Identify which cell holds the provided text, then report its (x, y) central coordinate. 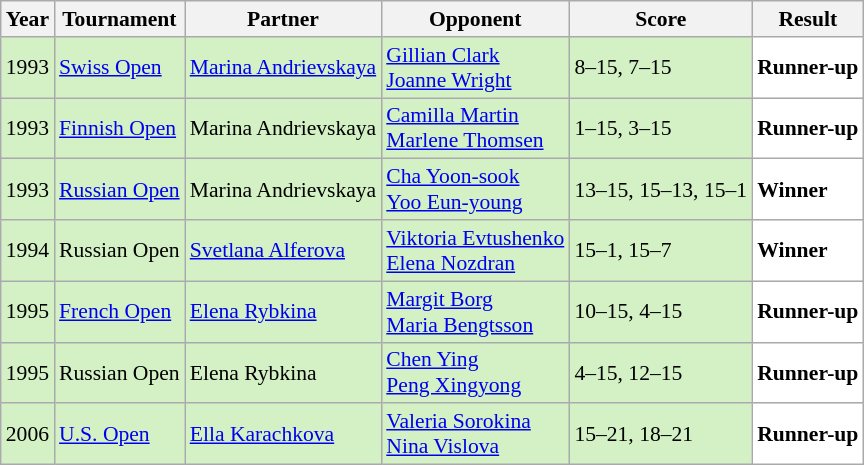
Opponent (475, 19)
4–15, 12–15 (660, 372)
13–15, 15–13, 15–1 (660, 190)
1994 (28, 250)
15–1, 15–7 (660, 250)
Margit Borg Maria Bengtsson (475, 312)
Valeria Sorokina Nina Vislova (475, 434)
Viktoria Evtushenko Elena Nozdran (475, 250)
Partner (284, 19)
Finnish Open (120, 128)
10–15, 4–15 (660, 312)
Cha Yoon-sook Yoo Eun-young (475, 190)
Score (660, 19)
Swiss Open (120, 68)
Gillian Clark Joanne Wright (475, 68)
Result (808, 19)
U.S. Open (120, 434)
15–21, 18–21 (660, 434)
Chen Ying Peng Xingyong (475, 372)
Ella Karachkova (284, 434)
Svetlana Alferova (284, 250)
Camilla Martin Marlene Thomsen (475, 128)
1–15, 3–15 (660, 128)
French Open (120, 312)
Year (28, 19)
Tournament (120, 19)
8–15, 7–15 (660, 68)
2006 (28, 434)
